Find where the given text appears and provide that cell's center as [X, Y] coordinate. 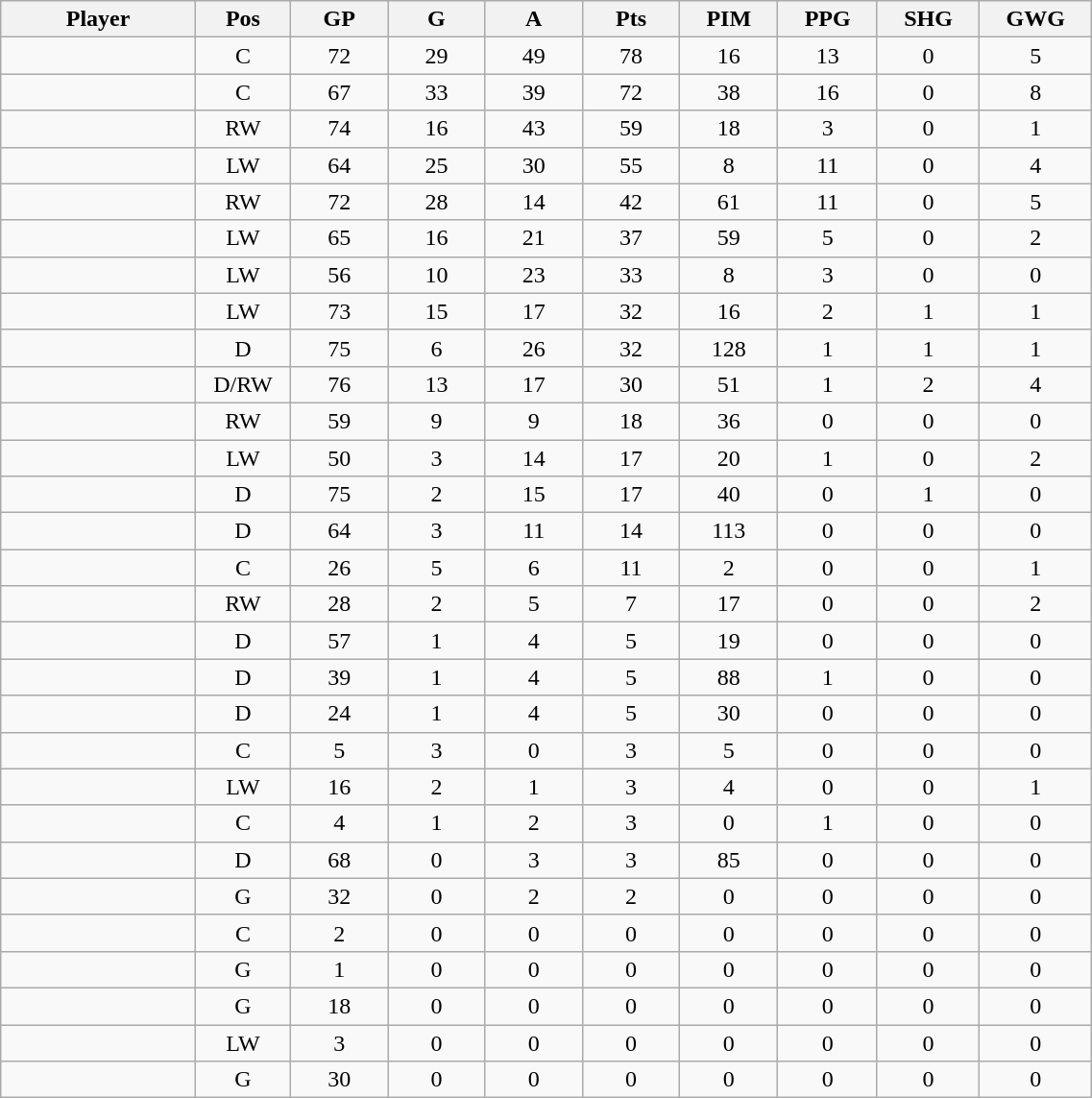
51 [729, 384]
Pts [630, 19]
19 [729, 641]
40 [729, 495]
38 [729, 92]
57 [338, 641]
20 [729, 458]
42 [630, 202]
PPG [828, 19]
Player [98, 19]
24 [338, 714]
43 [534, 129]
37 [630, 238]
D/RW [242, 384]
65 [338, 238]
85 [729, 860]
GP [338, 19]
29 [436, 56]
25 [436, 165]
128 [729, 348]
21 [534, 238]
76 [338, 384]
23 [534, 275]
55 [630, 165]
61 [729, 202]
7 [630, 604]
50 [338, 458]
Pos [242, 19]
SHG [928, 19]
56 [338, 275]
GWG [1035, 19]
73 [338, 311]
68 [338, 860]
67 [338, 92]
10 [436, 275]
PIM [729, 19]
78 [630, 56]
113 [729, 531]
49 [534, 56]
74 [338, 129]
88 [729, 677]
A [534, 19]
36 [729, 421]
